From the cell containing the given text, extract its center point as (x, y) coordinate. 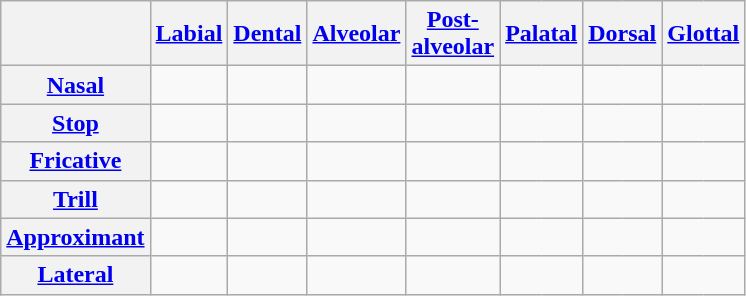
Stop (76, 123)
Dorsal (622, 34)
Palatal (542, 34)
Post-alveolar (453, 34)
Approximant (76, 237)
Nasal (76, 85)
Alveolar (356, 34)
Glottal (704, 34)
Trill (76, 199)
Fricative (76, 161)
Dental (268, 34)
Labial (189, 34)
Lateral (76, 275)
